Determine the (X, Y) coordinate at the center of the cell enclosing the given text.  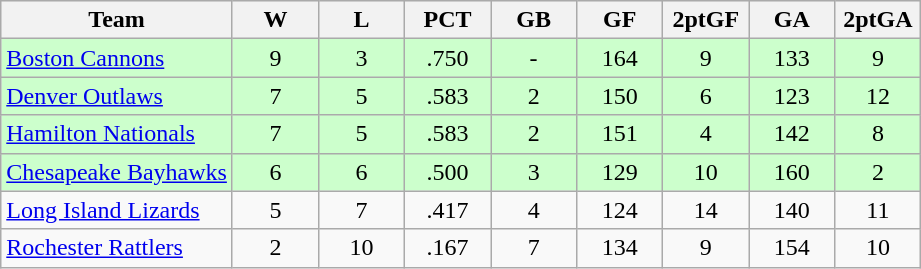
- (534, 58)
Denver Outlaws (117, 96)
GA (792, 20)
L (361, 20)
134 (620, 248)
160 (792, 172)
.500 (448, 172)
129 (620, 172)
Chesapeake Bayhawks (117, 172)
140 (792, 210)
154 (792, 248)
11 (878, 210)
14 (706, 210)
W (275, 20)
Team (117, 20)
Long Island Lizards (117, 210)
123 (792, 96)
GB (534, 20)
Hamilton Nationals (117, 134)
124 (620, 210)
151 (620, 134)
2ptGF (706, 20)
PCT (448, 20)
.750 (448, 58)
Boston Cannons (117, 58)
12 (878, 96)
164 (620, 58)
150 (620, 96)
GF (620, 20)
.417 (448, 210)
8 (878, 134)
133 (792, 58)
Rochester Rattlers (117, 248)
.167 (448, 248)
142 (792, 134)
2ptGA (878, 20)
